Return [x, y] of the center of cell containing provided text 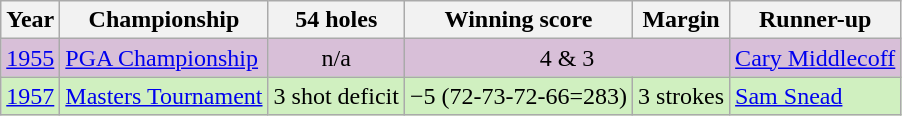
1955 [30, 58]
Masters Tournament [164, 96]
Runner-up [816, 20]
Championship [164, 20]
PGA Championship [164, 58]
Margin [682, 20]
Year [30, 20]
−5 (72-73-72-66=283) [518, 96]
n/a [336, 58]
Cary Middlecoff [816, 58]
1957 [30, 96]
Sam Snead [816, 96]
3 strokes [682, 96]
3 shot deficit [336, 96]
4 & 3 [566, 58]
Winning score [518, 20]
54 holes [336, 20]
